Provide the (x, y) coordinate of the cell's center where the given text is located.  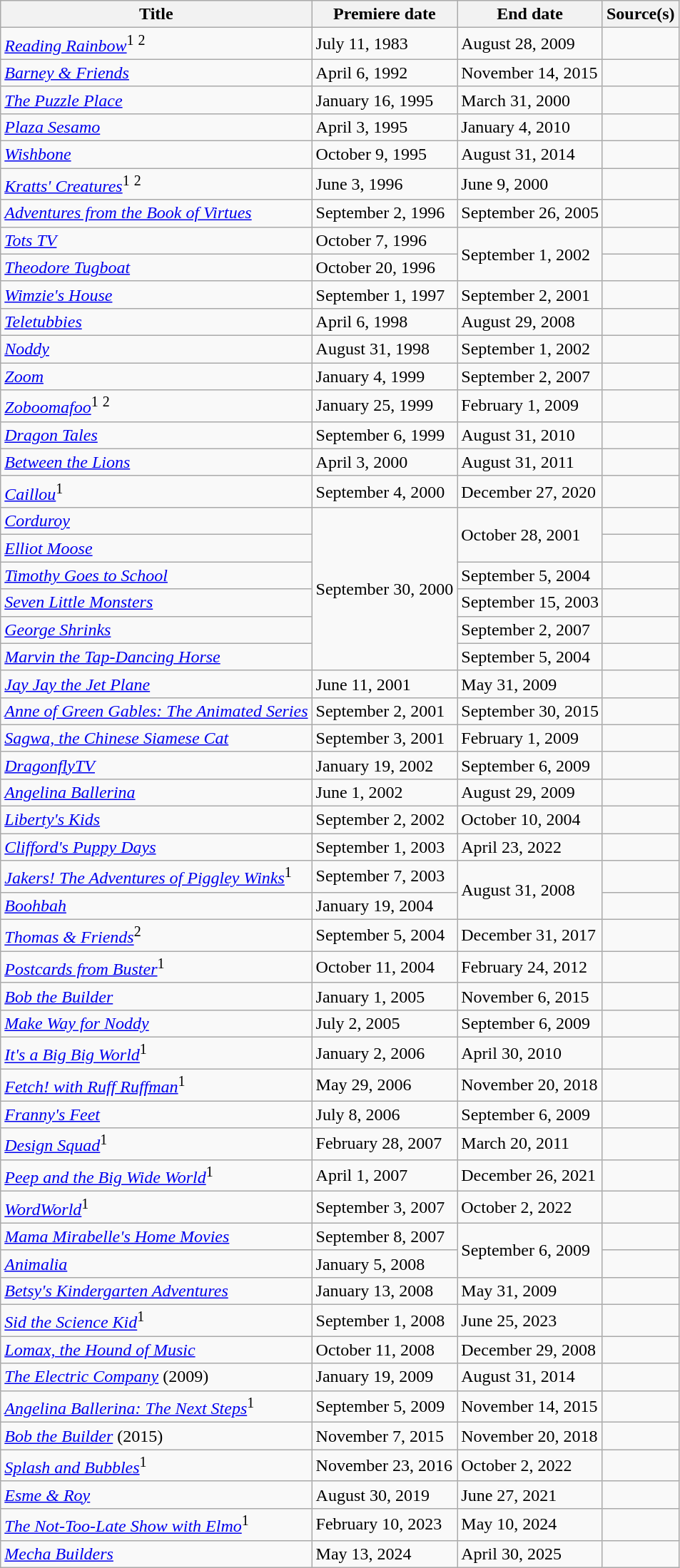
June 11, 2001 (385, 684)
September 2, 2002 (385, 820)
April 6, 1998 (385, 322)
June 25, 2023 (530, 1321)
Theodore Tugboat (156, 267)
Corduroy (156, 521)
August 30, 2019 (385, 1495)
September 1, 2003 (385, 847)
November 23, 2016 (385, 1466)
September 2, 1996 (385, 213)
May 10, 2024 (530, 1525)
June 9, 2000 (530, 184)
Plaza Sesamo (156, 127)
September 6, 1999 (385, 435)
January 19, 2004 (385, 906)
The Electric Company (2009) (156, 1377)
Liberty's Kids (156, 820)
Design Squad1 (156, 1144)
Marvin the Tap-Dancing Horse (156, 657)
August 31, 2008 (530, 890)
January 4, 2010 (530, 127)
Timothy Goes to School (156, 575)
January 13, 2008 (385, 1291)
November 7, 2015 (385, 1436)
April 3, 2000 (385, 462)
Sid the Science Kid1 (156, 1321)
Tots TV (156, 240)
September 15, 2003 (530, 603)
September 1, 1997 (385, 294)
June 3, 1996 (385, 184)
September 3, 2007 (385, 1208)
October 11, 2004 (385, 967)
Lomax, the Hound of Music (156, 1350)
February 10, 2023 (385, 1525)
January 2, 2006 (385, 1054)
The Not-Too-Late Show with Elmo1 (156, 1525)
December 26, 2021 (530, 1175)
June 27, 2021 (530, 1495)
Jakers! The Adventures of Piggley Winks1 (156, 877)
Title (156, 14)
It's a Big Big World1 (156, 1054)
August 31, 2010 (530, 435)
December 27, 2020 (530, 492)
Reading Rainbow1 2 (156, 44)
Sagwa, the Chinese Siamese Cat (156, 738)
Animalia (156, 1264)
April 3, 1995 (385, 127)
January 19, 2009 (385, 1377)
Dragon Tales (156, 435)
Bob the Builder (156, 996)
Source(s) (641, 14)
April 30, 2025 (530, 1554)
Splash and Bubbles1 (156, 1466)
Kratts' Creatures1 2 (156, 184)
December 29, 2008 (530, 1350)
End date (530, 14)
Postcards from Buster1 (156, 967)
WordWorld1 (156, 1208)
August 31, 2011 (530, 462)
DragonflyTV (156, 765)
February 28, 2007 (385, 1144)
October 28, 2001 (530, 535)
August 31, 1998 (385, 349)
September 26, 2005 (530, 213)
August 29, 2008 (530, 322)
July 8, 2006 (385, 1114)
September 4, 2000 (385, 492)
October 7, 1996 (385, 240)
Mama Mirabelle's Home Movies (156, 1236)
November 6, 2015 (530, 996)
The Puzzle Place (156, 100)
Caillou1 (156, 492)
July 11, 1983 (385, 44)
January 25, 1999 (385, 406)
May 29, 2006 (385, 1085)
April 6, 1992 (385, 73)
Make Way for Noddy (156, 1023)
September 30, 2000 (385, 589)
October 9, 1995 (385, 155)
Mecha Builders (156, 1554)
May 13, 2024 (385, 1554)
July 2, 2005 (385, 1023)
September 1, 2008 (385, 1321)
Anne of Green Gables: The Animated Series (156, 711)
George Shrinks (156, 630)
September 3, 2001 (385, 738)
April 23, 2022 (530, 847)
October 10, 2004 (530, 820)
Jay Jay the Jet Plane (156, 684)
February 24, 2012 (530, 967)
January 4, 1999 (385, 376)
March 31, 2000 (530, 100)
April 30, 2010 (530, 1054)
Elliot Moose (156, 548)
Teletubbies (156, 322)
Between the Lions (156, 462)
Zoboomafoo1 2 (156, 406)
Adventures from the Book of Virtues (156, 213)
March 20, 2011 (530, 1144)
Franny's Feet (156, 1114)
Wimzie's House (156, 294)
August 28, 2009 (530, 44)
October 20, 1996 (385, 267)
Seven Little Monsters (156, 603)
Angelina Ballerina (156, 792)
Esme & Roy (156, 1495)
September 7, 2003 (385, 877)
Barney & Friends (156, 73)
Noddy (156, 349)
January 1, 2005 (385, 996)
Premiere date (385, 14)
Clifford's Puppy Days (156, 847)
Angelina Ballerina: The Next Steps1 (156, 1406)
Bob the Builder (2015) (156, 1436)
Boohbah (156, 906)
January 19, 2002 (385, 765)
Thomas & Friends2 (156, 936)
Fetch! with Ruff Ruffman1 (156, 1085)
June 1, 2002 (385, 792)
September 5, 2009 (385, 1406)
September 8, 2007 (385, 1236)
Peep and the Big Wide World1 (156, 1175)
Wishbone (156, 155)
August 29, 2009 (530, 792)
April 1, 2007 (385, 1175)
Zoom (156, 376)
January 5, 2008 (385, 1264)
December 31, 2017 (530, 936)
September 30, 2015 (530, 711)
October 11, 2008 (385, 1350)
January 16, 1995 (385, 100)
Betsy's Kindergarten Adventures (156, 1291)
